Locate the cell with the specified text and output its [X, Y] center coordinate. 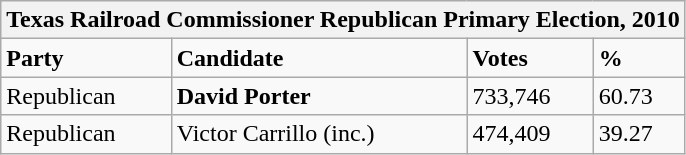
% [639, 58]
Victor Carrillo (inc.) [319, 134]
Texas Railroad Commissioner Republican Primary Election, 2010 [344, 20]
Party [86, 58]
474,409 [530, 134]
David Porter [319, 96]
Votes [530, 58]
Candidate [319, 58]
39.27 [639, 134]
733,746 [530, 96]
60.73 [639, 96]
